For the text-containing cell, return its midpoint in [X, Y] coordinate format. 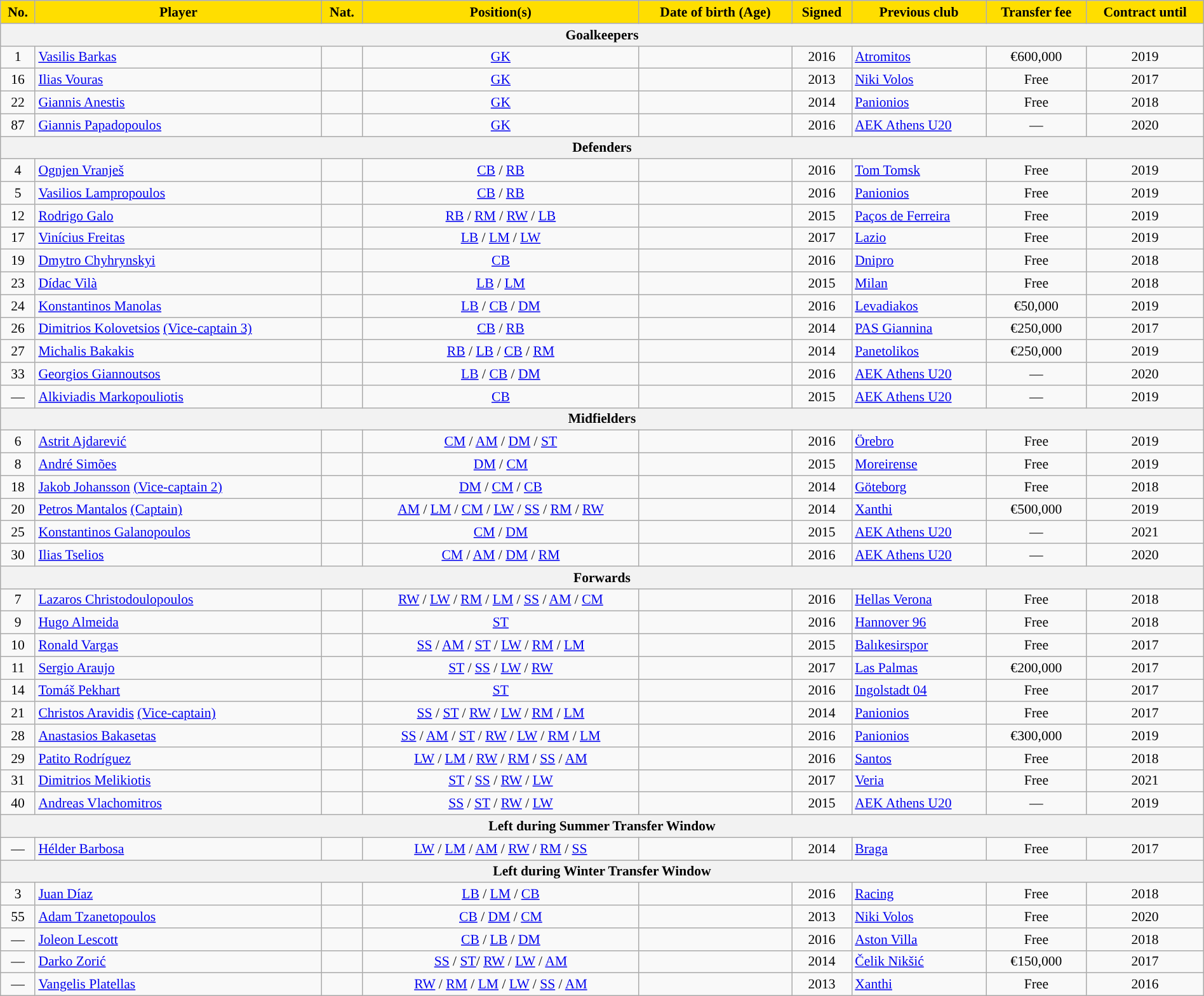
3 [18, 894]
RW / RM / LM / LW / SS / AM [501, 985]
24 [18, 306]
SS / ST/ RW / LW / AM [501, 962]
8 [18, 465]
RB / LB / CB / RM [501, 352]
25 [18, 533]
40 [18, 804]
Vinícius Freitas [178, 238]
11 [18, 668]
12 [18, 216]
Juan Díaz [178, 894]
Dimitrios Melikiotis [178, 781]
Player [178, 12]
CM / AM / DM / RM [501, 555]
Astrit Ajdarević [178, 442]
André Simões [178, 465]
LB / LM / LW [501, 238]
€300,000 [1036, 736]
Darko Zorić [178, 962]
SS / AM / ST / LW / RM / LM [501, 646]
Andreas Vlachomitros [178, 804]
19 [18, 261]
€500,000 [1036, 510]
Santos [919, 759]
Konstantinos Manolas [178, 306]
Jakob Johansson (Vice-captain 2) [178, 487]
16 [18, 80]
Rodrigo Galo [178, 216]
7 [18, 600]
Defenders [602, 148]
Dmytro Chyhrynskyi [178, 261]
Adam Tzanetopoulos [178, 917]
SS / AM / ST / RW / LW / RM / LM [501, 736]
Goalkeepers [602, 35]
Christos Aravidis (Vice-captain) [178, 714]
30 [18, 555]
RB / RM / RW / LB [501, 216]
Vangelis Platellas [178, 985]
Nat. [342, 12]
Atromitos [919, 57]
ST / SS / RW / LW [501, 781]
Tomáš Pekhart [178, 691]
9 [18, 623]
Transfer fee [1036, 12]
Čelik Nikšić [919, 962]
Paços de Ferreira [919, 216]
27 [18, 352]
LW / LM / RW / RM / SS / AM [501, 759]
AM / LM / CM / LW / SS / RM / RW [501, 510]
Giannis Papadopoulos [178, 125]
RW / LW / RM / LM / SS / AM / CM [501, 600]
20 [18, 510]
31 [18, 781]
€200,000 [1036, 668]
€150,000 [1036, 962]
Giannis Anestis [178, 103]
CM / AM / DM / ST [501, 442]
Lazio [919, 238]
LB / LM [501, 284]
ST / SS / LW / RW [501, 668]
Signed [822, 12]
€600,000 [1036, 57]
14 [18, 691]
Midfielders [602, 419]
33 [18, 374]
DM / CM / CB [501, 487]
6 [18, 442]
Hugo Almeida [178, 623]
Las Palmas [919, 668]
Dnipro [919, 261]
10 [18, 646]
Milan [919, 284]
Alkiviadis Markopouliotis [178, 397]
Forwards [602, 578]
Örebro [919, 442]
Previous club [919, 12]
Racing [919, 894]
Michalis Bakakis [178, 352]
17 [18, 238]
Sergio Araujo [178, 668]
Joleon Lescott [178, 940]
Moreirense [919, 465]
CB / LB / DM [501, 940]
Veria [919, 781]
Left during Summer Transfer Window [602, 827]
No. [18, 12]
Hannover 96 [919, 623]
Vasilios Lampropoulos [178, 193]
Anastasios Bakasetas [178, 736]
21 [18, 714]
87 [18, 125]
22 [18, 103]
SS / ST / RW / LW [501, 804]
Panetolikos [919, 352]
€50,000 [1036, 306]
Left during Winter Transfer Window [602, 872]
Patito Rodríguez [178, 759]
Lazaros Christodoulopoulos [178, 600]
28 [18, 736]
PAS Giannina [919, 329]
Ognjen Vranješ [178, 171]
Dídac Vilà [178, 284]
Vasilis Barkas [178, 57]
LB / LM / CB [501, 894]
26 [18, 329]
Balıkesirspor [919, 646]
Dimitrios Kolovetsios (Vice-captain 3) [178, 329]
DM / CM [501, 465]
Georgios Giannoutsos [178, 374]
CB / DM / CM [501, 917]
Ingolstadt 04 [919, 691]
Aston Villa [919, 940]
Braga [919, 849]
Göteborg [919, 487]
55 [18, 917]
Contract until [1145, 12]
LW / LM / AM / RW / RM / SS [501, 849]
Konstantinos Galanopoulos [178, 533]
5 [18, 193]
Date of birth (Age) [715, 12]
CM / DM [501, 533]
1 [18, 57]
18 [18, 487]
Position(s) [501, 12]
Ilias Tselios [178, 555]
Tom Tomsk [919, 171]
23 [18, 284]
Hellas Verona [919, 600]
SS / ST / RW / LW / RM / LM [501, 714]
Levadiakos [919, 306]
Hélder Barbosa [178, 849]
Ilias Vouras [178, 80]
Ronald Vargas [178, 646]
29 [18, 759]
4 [18, 171]
Petros Mantalos (Captain) [178, 510]
